Output the (x, y) coordinate of the center of the cell containing the given text.  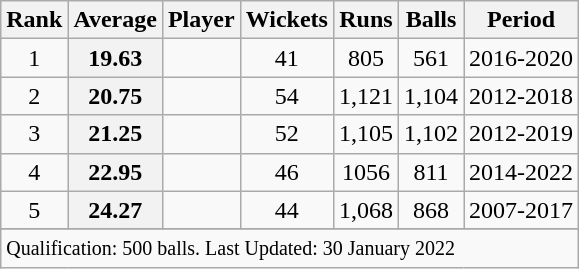
19.63 (116, 58)
Balls (430, 20)
20.75 (116, 96)
Rank (34, 20)
1,102 (430, 134)
2012-2019 (522, 134)
Qualification: 500 balls. Last Updated: 30 January 2022 (290, 248)
2016-2020 (522, 58)
3 (34, 134)
Player (201, 20)
44 (286, 210)
1,105 (366, 134)
1,068 (366, 210)
46 (286, 172)
54 (286, 96)
Wickets (286, 20)
41 (286, 58)
1056 (366, 172)
52 (286, 134)
Period (522, 20)
1,121 (366, 96)
1,104 (430, 96)
2007-2017 (522, 210)
811 (430, 172)
Runs (366, 20)
24.27 (116, 210)
5 (34, 210)
4 (34, 172)
2014-2022 (522, 172)
2 (34, 96)
868 (430, 210)
805 (366, 58)
22.95 (116, 172)
21.25 (116, 134)
2012-2018 (522, 96)
561 (430, 58)
Average (116, 20)
1 (34, 58)
